Scan for the cell matching the given text and deliver its [X, Y] coordinate at center. 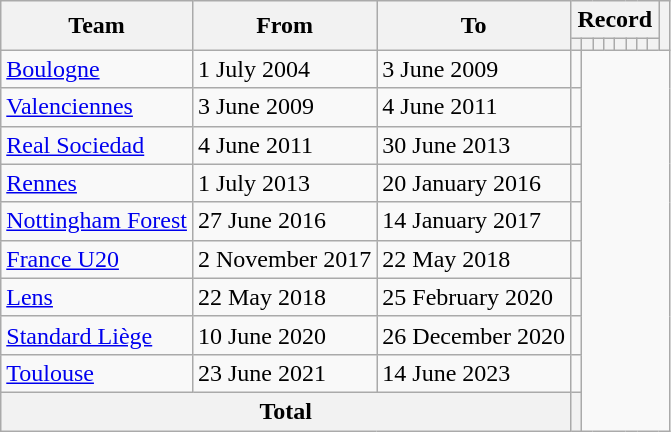
France U20 [97, 259]
Lens [97, 297]
27 June 2016 [284, 221]
10 June 2020 [284, 335]
Nottingham Forest [97, 221]
20 January 2016 [474, 183]
1 July 2013 [284, 183]
Toulouse [97, 373]
Team [97, 26]
To [474, 26]
14 January 2017 [474, 221]
Real Sociedad [97, 145]
26 December 2020 [474, 335]
2 November 2017 [284, 259]
23 June 2021 [284, 373]
Rennes [97, 183]
14 June 2023 [474, 373]
Boulogne [97, 69]
Standard Liège [97, 335]
Total [286, 411]
Record [614, 20]
1 July 2004 [284, 69]
25 February 2020 [474, 297]
From [284, 26]
30 June 2013 [474, 145]
Valenciennes [97, 107]
